Extract the (X, Y) coordinate from the center of the cell holding the provided text.  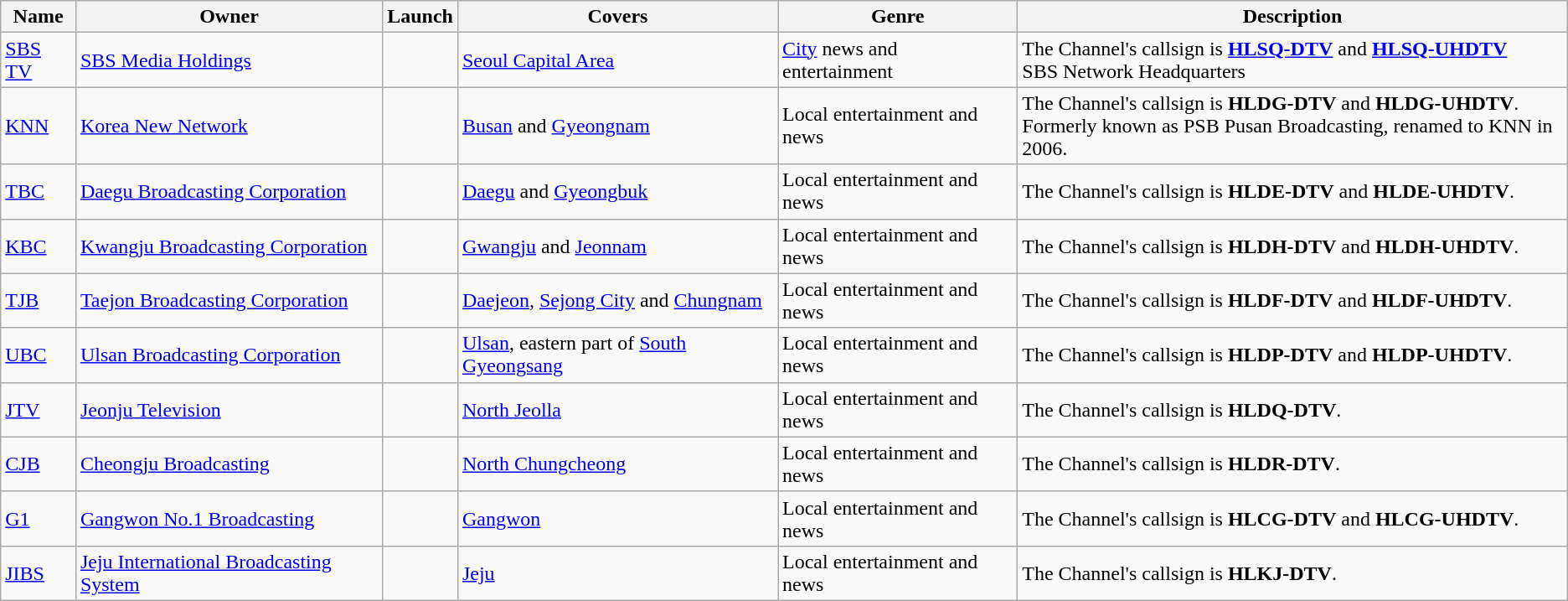
CJB (39, 464)
The Channel's callsign is HLDE-DTV and HLDE-UHDTV. (1292, 191)
Jeju International Broadcasting System (229, 573)
Name (39, 17)
Ulsan, eastern part of South Gyeongsang (617, 355)
The Channel's callsign is HLDG-DTV and HLDG-UHDTV.Formerly known as PSB Pusan Broadcasting, renamed to KNN in 2006. (1292, 126)
Ulsan Broadcasting Corporation (229, 355)
Seoul Capital Area (617, 60)
Gangwon No.1 Broadcasting (229, 518)
Launch (420, 17)
Kwangju Broadcasting Corporation (229, 246)
Daejeon, Sejong City and Chungnam (617, 300)
Taejon Broadcasting Corporation (229, 300)
Daegu and Gyeongbuk (617, 191)
The Channel's callsign is HLSQ-DTV and HLSQ-UHDTVSBS Network Headquarters (1292, 60)
KBC (39, 246)
JIBS (39, 573)
Owner (229, 17)
Covers (617, 17)
UBC (39, 355)
North Chungcheong (617, 464)
The Channel's callsign is HLDP-DTV and HLDP-UHDTV. (1292, 355)
Gwangju and Jeonnam (617, 246)
G1 (39, 518)
The Channel's callsign is HLDF-DTV and HLDF-UHDTV. (1292, 300)
The Channel's callsign is HLKJ-DTV. (1292, 573)
SBS Media Holdings (229, 60)
TBC (39, 191)
The Channel's callsign is HLDH-DTV and HLDH-UHDTV. (1292, 246)
KNN (39, 126)
The Channel's callsign is HLDQ-DTV. (1292, 409)
Jeju (617, 573)
Korea New Network (229, 126)
City news and entertainment (898, 60)
Busan and Gyeongnam (617, 126)
The Channel's callsign is HLCG-DTV and HLCG-UHDTV. (1292, 518)
The Channel's callsign is HLDR-DTV. (1292, 464)
Description (1292, 17)
Jeonju Television (229, 409)
Cheongju Broadcasting (229, 464)
Gangwon (617, 518)
North Jeolla (617, 409)
JTV (39, 409)
SBS TV (39, 60)
Genre (898, 17)
Daegu Broadcasting Corporation (229, 191)
TJB (39, 300)
